Search for the cell housing the specified text and yield its (X, Y) center coordinate. 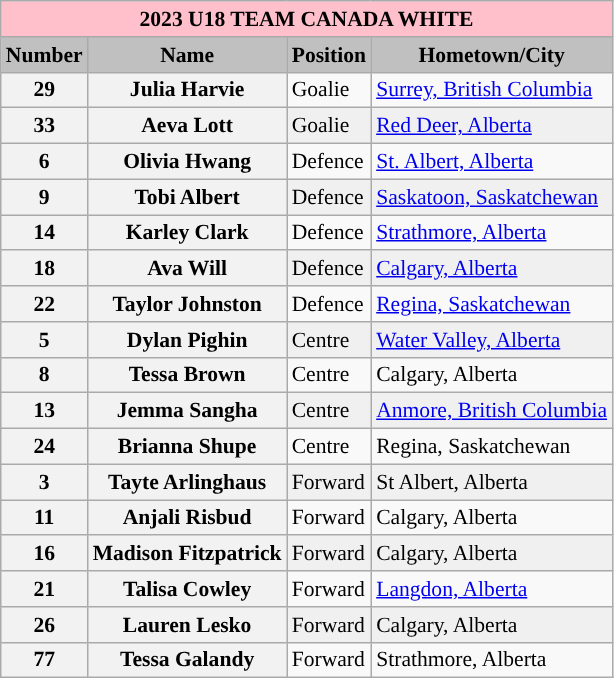
Dylan Pighin (188, 340)
8 (44, 375)
Karley Clark (188, 233)
Number (44, 55)
21 (44, 589)
Julia Harvie (188, 90)
Aeva Lott (188, 126)
Ava Will (188, 269)
5 (44, 340)
Water Valley, Alberta (492, 340)
Lauren Lesko (188, 625)
St Albert, Alberta (492, 482)
26 (44, 625)
St. Albert, Alberta (492, 162)
Talisa Cowley (188, 589)
22 (44, 304)
33 (44, 126)
11 (44, 518)
Position (329, 55)
Anmore, British Columbia (492, 411)
Tayte Arlinghaus (188, 482)
2023 U18 TEAM CANADA WHITE (306, 19)
6 (44, 162)
Olivia Hwang (188, 162)
16 (44, 554)
Name (188, 55)
Langdon, Alberta (492, 589)
14 (44, 233)
Hometown/City (492, 55)
Surrey, British Columbia (492, 90)
Tessa Brown (188, 375)
Taylor Johnston (188, 304)
Jemma Sangha (188, 411)
Tessa Galandy (188, 660)
Madison Fitzpatrick (188, 554)
24 (44, 447)
13 (44, 411)
Saskatoon, Saskatchewan (492, 197)
Brianna Shupe (188, 447)
18 (44, 269)
29 (44, 90)
9 (44, 197)
Tobi Albert (188, 197)
3 (44, 482)
Red Deer, Alberta (492, 126)
Anjali Risbud (188, 518)
77 (44, 660)
